Search for the cell housing the specified text and yield its (x, y) center coordinate. 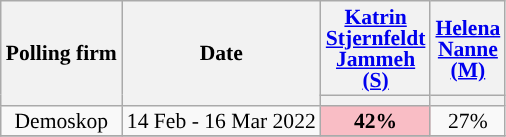
14 Feb - 16 Mar 2022 (222, 120)
42% (376, 120)
Helena Nanne (M) (468, 48)
Katrin Stjernfeldt Jammeh (S) (376, 48)
Polling firm (62, 53)
Demoskop (62, 120)
27% (468, 120)
Date (222, 53)
